Provide the [X, Y] coordinate of the cell's center where the given text is located.  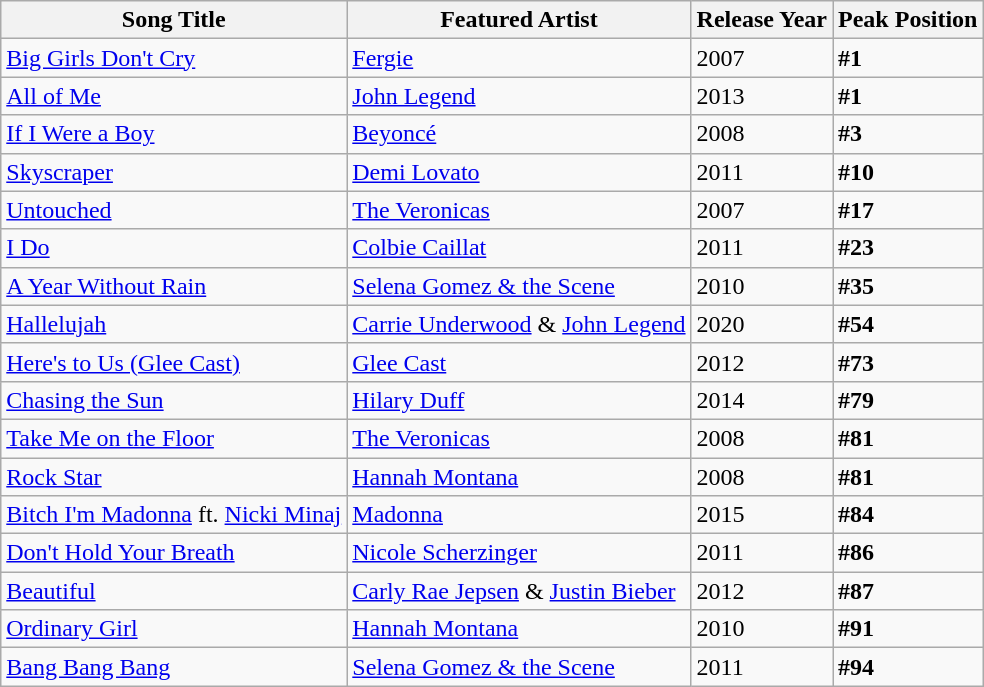
Skyscraper [174, 172]
#10 [908, 172]
If I Were a Boy [174, 134]
Ordinary Girl [174, 629]
Demi Lovato [519, 172]
Chasing the Sun [174, 400]
#17 [908, 210]
Big Girls Don't Cry [174, 58]
Hallelujah [174, 324]
All of Me [174, 96]
#87 [908, 591]
Glee Cast [519, 362]
Hilary Duff [519, 400]
Untouched [174, 210]
2013 [762, 96]
#94 [908, 667]
Take Me on the Floor [174, 438]
#23 [908, 248]
#91 [908, 629]
Carly Rae Jepsen & Justin Bieber [519, 591]
2020 [762, 324]
#73 [908, 362]
Featured Artist [519, 20]
Rock Star [174, 477]
I Do [174, 248]
#79 [908, 400]
Madonna [519, 515]
#35 [908, 286]
Nicole Scherzinger [519, 553]
Carrie Underwood & John Legend [519, 324]
Fergie [519, 58]
#84 [908, 515]
Beyoncé [519, 134]
Song Title [174, 20]
Bang Bang Bang [174, 667]
#54 [908, 324]
John Legend [519, 96]
Bitch I'm Madonna ft. Nicki Minaj [174, 515]
Don't Hold Your Breath [174, 553]
2014 [762, 400]
2015 [762, 515]
#86 [908, 553]
Peak Position [908, 20]
Release Year [762, 20]
A Year Without Rain [174, 286]
Here's to Us (Glee Cast) [174, 362]
Colbie Caillat [519, 248]
#3 [908, 134]
Beautiful [174, 591]
